Scan for the cell matching the given text and deliver its [x, y] coordinate at center. 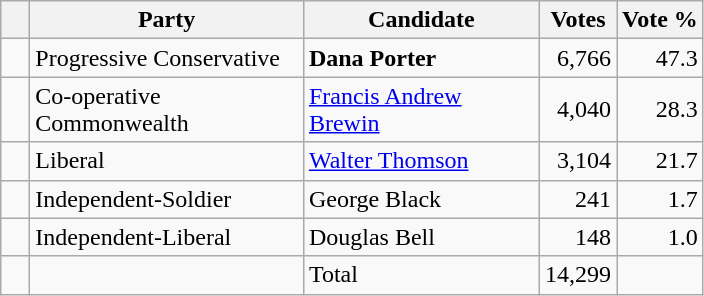
14,299 [578, 275]
Co-operative Commonwealth [167, 110]
241 [578, 199]
Douglas Bell [421, 237]
George Black [421, 199]
Progressive Conservative [167, 58]
Vote % [660, 20]
1.0 [660, 237]
3,104 [578, 161]
4,040 [578, 110]
Total [421, 275]
Candidate [421, 20]
148 [578, 237]
47.3 [660, 58]
Liberal [167, 161]
21.7 [660, 161]
Dana Porter [421, 58]
Votes [578, 20]
1.7 [660, 199]
Independent-Liberal [167, 237]
Walter Thomson [421, 161]
Francis Andrew Brewin [421, 110]
6,766 [578, 58]
28.3 [660, 110]
Independent-Soldier [167, 199]
Party [167, 20]
